From the cell containing the given text, extract its center point as [X, Y] coordinate. 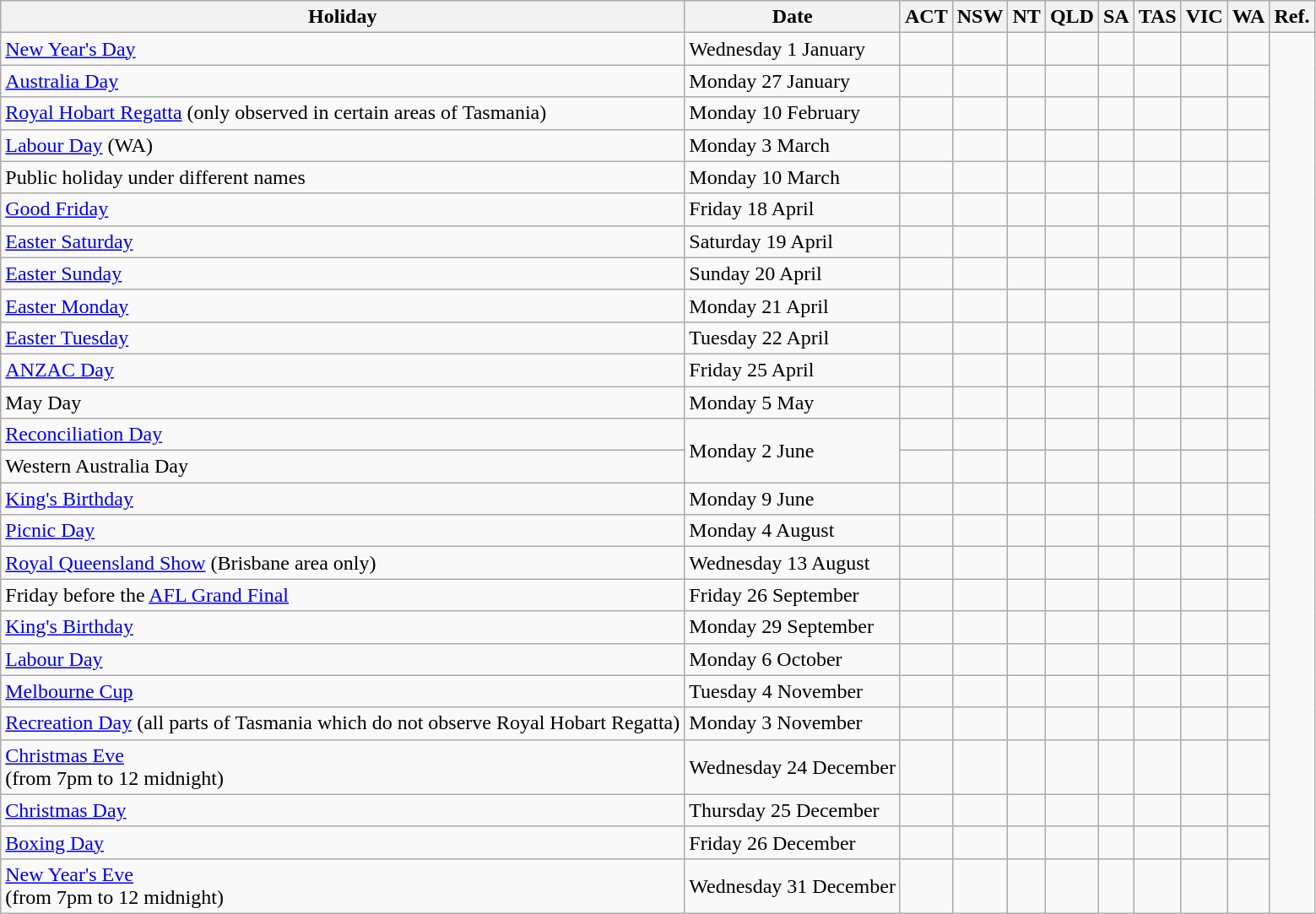
Christmas Day [343, 810]
Sunday 20 April [793, 273]
Labour Day [343, 659]
Tuesday 4 November [793, 691]
Friday 26 September [793, 595]
Good Friday [343, 209]
ANZAC Day [343, 370]
Monday 4 August [793, 531]
WA [1248, 17]
Wednesday 13 August [793, 563]
Christmas Eve(from 7pm to 12 midnight) [343, 766]
Thursday 25 December [793, 810]
Friday before the AFL Grand Final [343, 595]
Friday 26 December [793, 842]
Picnic Day [343, 531]
Monday 10 March [793, 177]
ACT [926, 17]
Monday 2 June [793, 451]
New Year's Day [343, 49]
Friday 18 April [793, 209]
Easter Saturday [343, 241]
Monday 21 April [793, 306]
Tuesday 22 April [793, 338]
Recreation Day (all parts of Tasmania which do not observe Royal Hobart Regatta) [343, 723]
NT [1026, 17]
May Day [343, 403]
Monday 27 January [793, 81]
Ref. [1292, 17]
Monday 29 September [793, 627]
Wednesday 1 January [793, 49]
Wednesday 31 December [793, 886]
Australia Day [343, 81]
Royal Hobart Regatta (only observed in certain areas of Tasmania) [343, 113]
Melbourne Cup [343, 691]
New Year's Eve(from 7pm to 12 midnight) [343, 886]
Reconciliation Day [343, 435]
Wednesday 24 December [793, 766]
Monday 5 May [793, 403]
Royal Queensland Show (Brisbane area only) [343, 563]
Easter Sunday [343, 273]
Boxing Day [343, 842]
Monday 9 June [793, 499]
Public holiday under different names [343, 177]
Date [793, 17]
Western Australia Day [343, 467]
Friday 25 April [793, 370]
Easter Tuesday [343, 338]
Saturday 19 April [793, 241]
Monday 10 February [793, 113]
TAS [1157, 17]
QLD [1072, 17]
NSW [980, 17]
Monday 3 March [793, 145]
Monday 3 November [793, 723]
Easter Monday [343, 306]
Holiday [343, 17]
SA [1116, 17]
Labour Day (WA) [343, 145]
Monday 6 October [793, 659]
VIC [1204, 17]
